Identify which cell holds the provided text, then report its [X, Y] central coordinate. 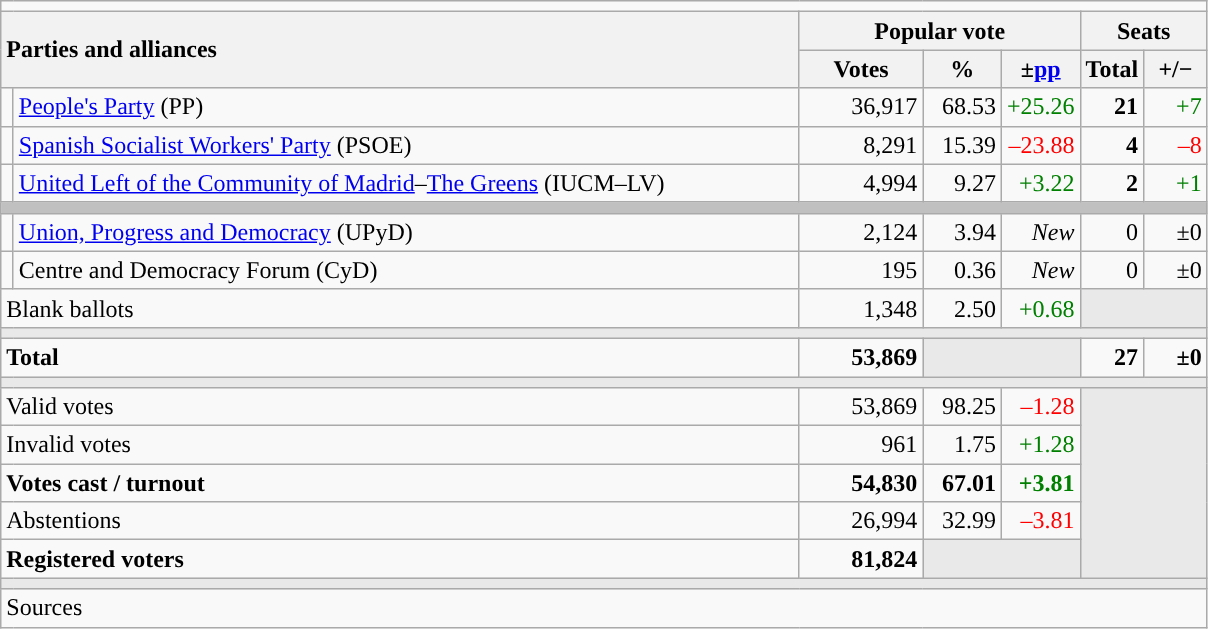
32.99 [962, 521]
+25.26 [1040, 107]
+3.81 [1040, 483]
67.01 [962, 483]
68.53 [962, 107]
Blank ballots [400, 308]
±pp [1040, 69]
–1.28 [1040, 407]
15.39 [962, 145]
Valid votes [400, 407]
4 [1112, 145]
27 [1112, 357]
+1.28 [1040, 445]
Spanish Socialist Workers' Party (PSOE) [406, 145]
Abstentions [400, 521]
Union, Progress and Democracy (UPyD) [406, 232]
Seats [1144, 31]
54,830 [861, 483]
1,348 [861, 308]
+/− [1176, 69]
–3.81 [1040, 521]
+1 [1176, 183]
Popular vote [940, 31]
2 [1112, 183]
3.94 [962, 232]
Centre and Democracy Forum (CyD) [406, 270]
98.25 [962, 407]
9.27 [962, 183]
1.75 [962, 445]
–23.88 [1040, 145]
United Left of the Community of Madrid–The Greens (IUCM–LV) [406, 183]
Sources [604, 608]
Parties and alliances [400, 50]
4,994 [861, 183]
81,824 [861, 559]
+3.22 [1040, 183]
195 [861, 270]
2,124 [861, 232]
26,994 [861, 521]
Votes cast / turnout [400, 483]
–8 [1176, 145]
+0.68 [1040, 308]
21 [1112, 107]
2.50 [962, 308]
961 [861, 445]
Votes [861, 69]
% [962, 69]
People's Party (PP) [406, 107]
+7 [1176, 107]
36,917 [861, 107]
8,291 [861, 145]
Registered voters [400, 559]
Invalid votes [400, 445]
0.36 [962, 270]
